Scan for the cell matching the given text and deliver its (x, y) coordinate at center. 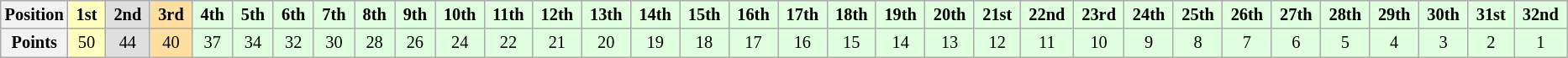
20 (606, 43)
9th (415, 14)
44 (128, 43)
1st (87, 14)
40 (171, 43)
7 (1247, 43)
3rd (171, 14)
15 (851, 43)
34 (253, 43)
32 (293, 43)
12th (557, 14)
17th (802, 14)
21st (997, 14)
6 (1296, 43)
21 (557, 43)
16th (753, 14)
10 (1099, 43)
Points (34, 43)
2 (1491, 43)
6th (293, 14)
50 (87, 43)
18th (851, 14)
23rd (1099, 14)
19 (655, 43)
4th (213, 14)
25th (1197, 14)
1 (1541, 43)
10th (460, 14)
30 (334, 43)
20th (950, 14)
24th (1149, 14)
26th (1247, 14)
5th (253, 14)
3 (1443, 43)
17 (753, 43)
14 (900, 43)
28 (375, 43)
19th (900, 14)
28th (1345, 14)
24 (460, 43)
13 (950, 43)
14th (655, 14)
16 (802, 43)
29th (1394, 14)
27th (1296, 14)
8th (375, 14)
11 (1047, 43)
Position (34, 14)
30th (1443, 14)
12 (997, 43)
2nd (128, 14)
9 (1149, 43)
8 (1197, 43)
5 (1345, 43)
15th (704, 14)
32nd (1541, 14)
7th (334, 14)
22 (508, 43)
31st (1491, 14)
37 (213, 43)
13th (606, 14)
26 (415, 43)
18 (704, 43)
4 (1394, 43)
22nd (1047, 14)
11th (508, 14)
